From the cell containing the given text, extract its center point as [x, y] coordinate. 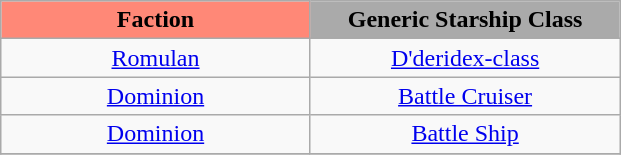
Battle Cruiser [465, 96]
Generic Starship Class [465, 20]
Romulan [156, 58]
Faction [156, 20]
D'deridex-class [465, 58]
Battle Ship [465, 134]
